Locate the cell with the specified text and output its (X, Y) center coordinate. 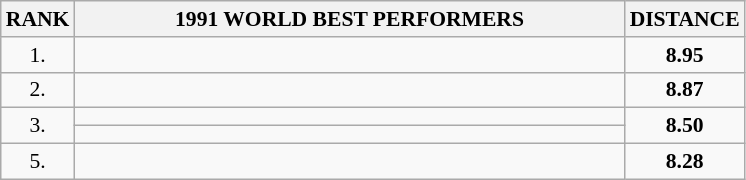
1991 WORLD BEST PERFORMERS (349, 19)
8.28 (685, 162)
8.50 (685, 126)
8.87 (685, 90)
RANK (38, 19)
8.95 (685, 55)
2. (38, 90)
5. (38, 162)
3. (38, 126)
DISTANCE (685, 19)
1. (38, 55)
